Find where the given text appears and provide that cell's center as (x, y) coordinate. 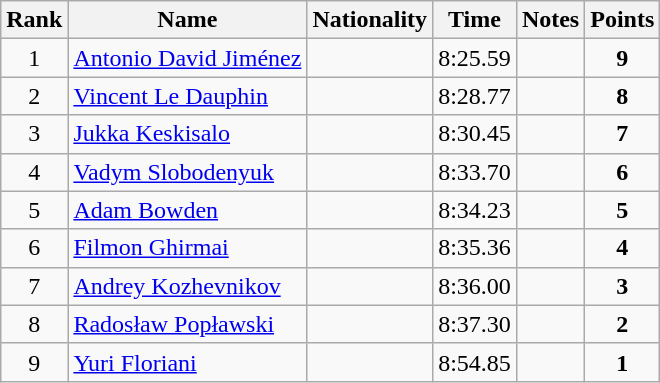
8:35.36 (475, 248)
Notes (550, 20)
8:30.45 (475, 134)
Jukka Keskisalo (188, 134)
8:54.85 (475, 362)
Nationality (370, 20)
Antonio David Jiménez (188, 58)
Radosław Popławski (188, 324)
Name (188, 20)
Rank (34, 20)
Points (622, 20)
Vadym Slobodenyuk (188, 172)
Andrey Kozhevnikov (188, 286)
8:33.70 (475, 172)
Vincent Le Dauphin (188, 96)
8:34.23 (475, 210)
8:36.00 (475, 286)
Adam Bowden (188, 210)
8:37.30 (475, 324)
Time (475, 20)
8:28.77 (475, 96)
Yuri Floriani (188, 362)
Filmon Ghirmai (188, 248)
8:25.59 (475, 58)
